Scan for the cell matching the given text and deliver its [x, y] coordinate at center. 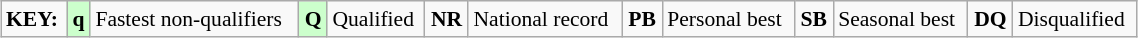
Fastest non-qualifiers [194, 19]
KEY: [34, 19]
PB [642, 19]
Qualified [376, 19]
Personal best [728, 19]
Q [314, 19]
q [78, 19]
NR [447, 19]
SB [814, 19]
National record [545, 19]
Seasonal best [900, 19]
Disqualified [1075, 19]
DQ [990, 19]
